Detect which cell encompasses the target text, then output its [X, Y] center coordinate. 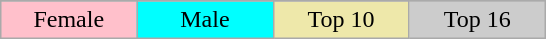
Female [69, 20]
Male [205, 20]
Top 10 [341, 20]
Top 16 [477, 20]
